Scan for the cell matching the given text and deliver its (x, y) coordinate at center. 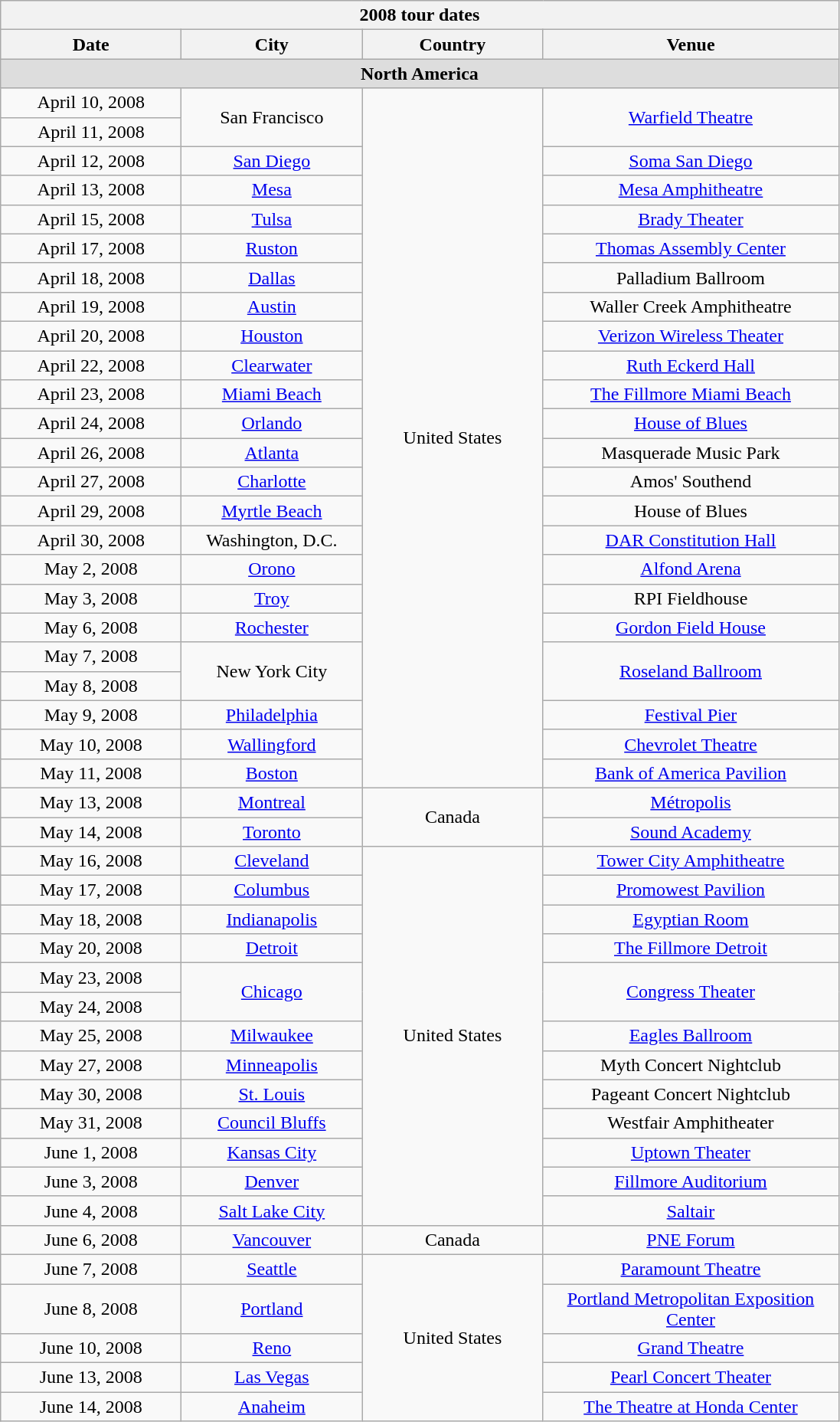
Austin (272, 306)
PNE Forum (691, 1240)
Alfond Arena (691, 569)
Pearl Concert Theater (691, 1378)
Minneapolis (272, 1065)
Seattle (272, 1269)
Rochester (272, 627)
Boston (272, 773)
May 31, 2008 (91, 1123)
April 17, 2008 (91, 248)
Egyptian Room (691, 919)
Myrtle Beach (272, 511)
Philadelphia (272, 715)
April 22, 2008 (91, 365)
April 24, 2008 (91, 424)
May 30, 2008 (91, 1094)
Orono (272, 569)
June 14, 2008 (91, 1407)
May 23, 2008 (91, 978)
Columbus (272, 890)
Orlando (272, 424)
Congress Theater (691, 992)
June 10, 2008 (91, 1348)
Charlotte (272, 482)
June 1, 2008 (91, 1152)
Date (91, 44)
Portland (272, 1309)
May 7, 2008 (91, 657)
Country (453, 44)
June 3, 2008 (91, 1181)
Roseland Ballroom (691, 671)
Paramount Theatre (691, 1269)
May 2, 2008 (91, 569)
April 12, 2008 (91, 161)
Portland Metropolitan Exposition Center (691, 1309)
May 16, 2008 (91, 861)
St. Louis (272, 1094)
Bank of America Pavilion (691, 773)
Amos' Southend (691, 482)
Washington, D.C. (272, 540)
Salt Lake City (272, 1211)
April 29, 2008 (91, 511)
April 18, 2008 (91, 277)
Detroit (272, 949)
June 6, 2008 (91, 1240)
Miami Beach (272, 395)
May 3, 2008 (91, 598)
May 8, 2008 (91, 686)
Saltair (691, 1211)
May 27, 2008 (91, 1065)
May 11, 2008 (91, 773)
Eagles Ballroom (691, 1036)
DAR Constitution Hall (691, 540)
Montreal (272, 802)
May 18, 2008 (91, 919)
Milwaukee (272, 1036)
Mesa (272, 190)
Pageant Concert Nightclub (691, 1094)
Vancouver (272, 1240)
The Fillmore Detroit (691, 949)
May 25, 2008 (91, 1036)
May 9, 2008 (91, 715)
June 4, 2008 (91, 1211)
Anaheim (272, 1407)
Council Bluffs (272, 1123)
Reno (272, 1348)
Métropolis (691, 802)
April 13, 2008 (91, 190)
The Fillmore Miami Beach (691, 395)
April 15, 2008 (91, 219)
Venue (691, 44)
April 30, 2008 (91, 540)
Westfair Amphitheater (691, 1123)
April 23, 2008 (91, 395)
April 20, 2008 (91, 336)
Mesa Amphitheatre (691, 190)
Cleveland (272, 861)
Festival Pier (691, 715)
April 27, 2008 (91, 482)
April 19, 2008 (91, 306)
Palladium Ballroom (691, 277)
Atlanta (272, 453)
Tower City Amphitheatre (691, 861)
Verizon Wireless Theater (691, 336)
Kansas City (272, 1152)
May 13, 2008 (91, 802)
RPI Fieldhouse (691, 598)
Myth Concert Nightclub (691, 1065)
Brady Theater (691, 219)
San Diego (272, 161)
June 13, 2008 (91, 1378)
2008 tour dates (420, 15)
Gordon Field House (691, 627)
May 10, 2008 (91, 744)
May 20, 2008 (91, 949)
North America (420, 74)
Grand Theatre (691, 1348)
Promowest Pavilion (691, 890)
Ruth Eckerd Hall (691, 365)
Masquerade Music Park (691, 453)
April 11, 2008 (91, 132)
Houston (272, 336)
San Francisco (272, 117)
Toronto (272, 831)
June 7, 2008 (91, 1269)
April 26, 2008 (91, 453)
Uptown Theater (691, 1152)
Waller Creek Amphitheatre (691, 306)
Warfield Theatre (691, 117)
June 8, 2008 (91, 1309)
May 17, 2008 (91, 890)
Soma San Diego (691, 161)
Dallas (272, 277)
Denver (272, 1181)
Tulsa (272, 219)
May 14, 2008 (91, 831)
Clearwater (272, 365)
Ruston (272, 248)
New York City (272, 671)
City (272, 44)
Chicago (272, 992)
Wallingford (272, 744)
Chevrolet Theatre (691, 744)
Indianapolis (272, 919)
Las Vegas (272, 1378)
Troy (272, 598)
May 6, 2008 (91, 627)
Thomas Assembly Center (691, 248)
May 24, 2008 (91, 1007)
The Theatre at Honda Center (691, 1407)
April 10, 2008 (91, 103)
Sound Academy (691, 831)
Fillmore Auditorium (691, 1181)
